Identify which cell holds the provided text, then report its (x, y) central coordinate. 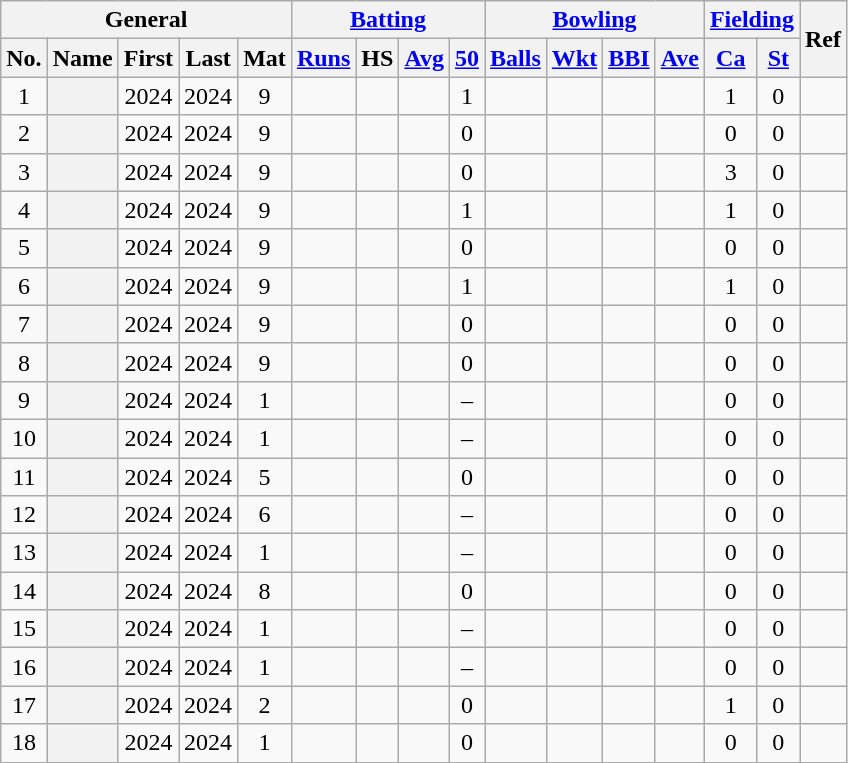
Runs (323, 58)
Bowling (595, 20)
14 (24, 591)
12 (24, 515)
15 (24, 629)
Ave (680, 58)
4 (24, 210)
Ref (824, 39)
Mat (265, 58)
Balls (516, 58)
Batting (388, 20)
10 (24, 438)
General (146, 20)
HS (378, 58)
18 (24, 743)
First (148, 58)
Fielding (752, 20)
50 (466, 58)
Name (82, 58)
11 (24, 477)
7 (24, 324)
Ca (730, 58)
Avg (424, 58)
Wkt (574, 58)
Last (208, 58)
13 (24, 553)
BBI (629, 58)
St (778, 58)
16 (24, 667)
17 (24, 705)
No. (24, 58)
